Provide the [x, y] coordinate of the cell's center where the given text is located.  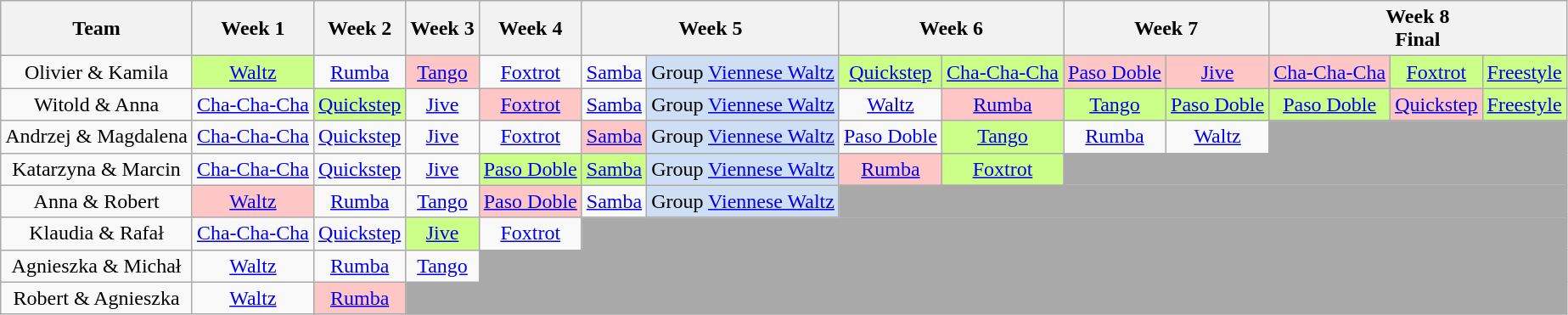
Team [97, 29]
Andrzej & Magdalena [97, 137]
Robert & Agnieszka [97, 298]
Olivier & Kamila [97, 72]
Anna & Robert [97, 201]
Week 6 [951, 29]
Witold & Anna [97, 104]
Week 8Final [1418, 29]
Week 1 [253, 29]
Week 3 [442, 29]
Agnieszka & Michał [97, 266]
Week 4 [530, 29]
Klaudia & Rafał [97, 233]
Week 2 [359, 29]
Katarzyna & Marcin [97, 169]
Week 5 [710, 29]
Week 7 [1166, 29]
